Provide the [x, y] coordinate of the cell's center where the given text is located.  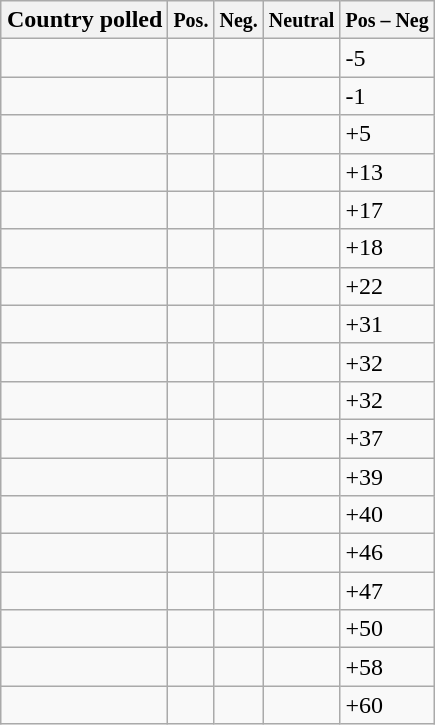
-5 [387, 58]
Pos – Neg [387, 20]
+46 [387, 553]
+58 [387, 667]
-1 [387, 96]
+60 [387, 705]
+22 [387, 286]
+37 [387, 438]
+39 [387, 477]
Country polled [84, 20]
+40 [387, 515]
+47 [387, 591]
+50 [387, 629]
Neutral [302, 20]
+13 [387, 172]
Neg. [238, 20]
+17 [387, 210]
Pos. [191, 20]
+31 [387, 324]
+18 [387, 248]
+5 [387, 134]
